Scan for the cell matching the given text and deliver its [x, y] coordinate at center. 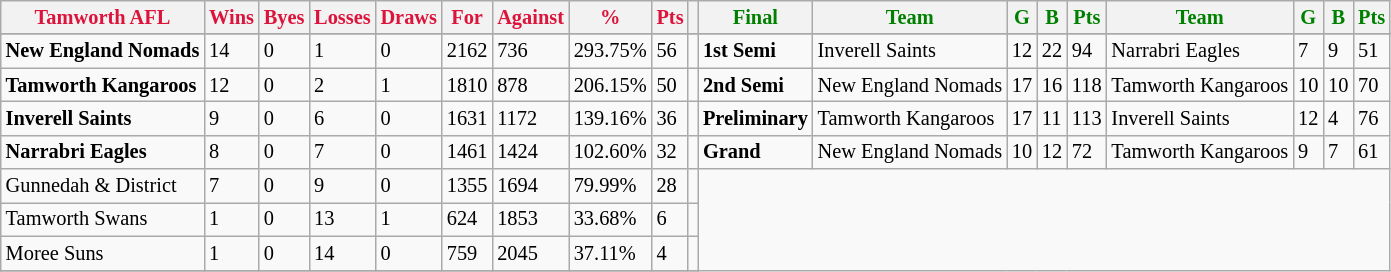
Moree Suns [102, 253]
293.75% [610, 51]
1631 [467, 118]
1853 [530, 219]
Tamworth AFL [102, 17]
70 [1372, 85]
50 [670, 85]
11 [1052, 118]
206.15% [610, 85]
736 [530, 51]
33.68% [610, 219]
Wins [232, 17]
79.99% [610, 186]
22 [1052, 51]
113 [1086, 118]
1st Semi [756, 51]
13 [342, 219]
94 [1086, 51]
102.60% [610, 152]
Final [756, 17]
Losses [342, 17]
Draws [409, 17]
28 [670, 186]
2 [342, 85]
Gunnedah & District [102, 186]
1424 [530, 152]
36 [670, 118]
32 [670, 152]
16 [1052, 85]
1355 [467, 186]
56 [670, 51]
76 [1372, 118]
624 [467, 219]
1810 [467, 85]
118 [1086, 85]
51 [1372, 51]
759 [467, 253]
Against [530, 17]
% [610, 17]
8 [232, 152]
1461 [467, 152]
2nd Semi [756, 85]
37.11% [610, 253]
139.16% [610, 118]
2045 [530, 253]
1694 [530, 186]
Grand [756, 152]
For [467, 17]
878 [530, 85]
72 [1086, 152]
Preliminary [756, 118]
1172 [530, 118]
2162 [467, 51]
61 [1372, 152]
Byes [284, 17]
Tamworth Swans [102, 219]
